Return the (x, y) coordinate for the center point of the cell that contains the specified text.  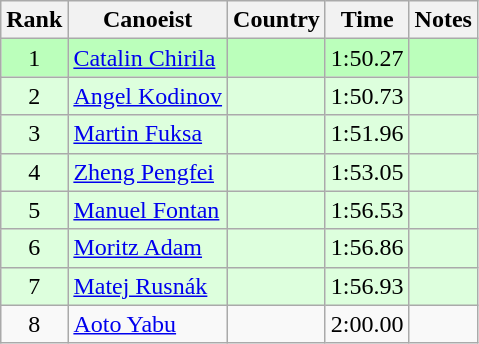
Matej Rusnák (148, 286)
Time (367, 20)
1:56.93 (367, 286)
Manuel Fontan (148, 210)
Catalin Chirila (148, 58)
1:53.05 (367, 172)
6 (34, 248)
1:50.27 (367, 58)
1:50.73 (367, 96)
Canoeist (148, 20)
Moritz Adam (148, 248)
Rank (34, 20)
8 (34, 324)
2 (34, 96)
1:56.86 (367, 248)
Country (277, 20)
Martin Fuksa (148, 134)
1:51.96 (367, 134)
Notes (443, 20)
1 (34, 58)
2:00.00 (367, 324)
Angel Kodinov (148, 96)
7 (34, 286)
3 (34, 134)
Aoto Yabu (148, 324)
Zheng Pengfei (148, 172)
1:56.53 (367, 210)
5 (34, 210)
4 (34, 172)
